Provide the (X, Y) coordinate of the cell's center where the given text is located.  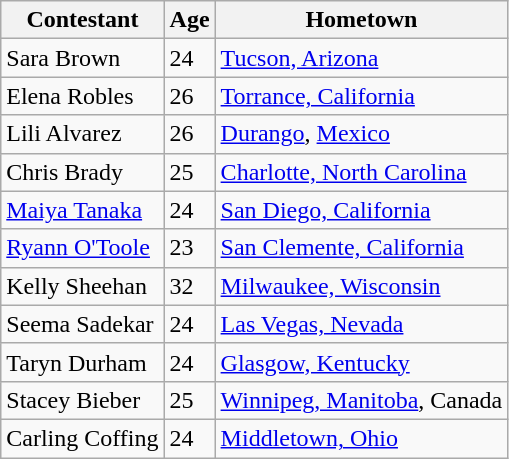
Tucson, Arizona (362, 58)
23 (190, 248)
Seema Sadekar (82, 324)
Middletown, Ohio (362, 438)
Milwaukee, Wisconsin (362, 286)
Carling Coffing (82, 438)
Ryann O'Toole (82, 248)
Elena Robles (82, 96)
Kelly Sheehan (82, 286)
San Diego, California (362, 210)
Stacey Bieber (82, 400)
Hometown (362, 20)
Charlotte, North Carolina (362, 172)
Durango, Mexico (362, 134)
Glasgow, Kentucky (362, 362)
Contestant (82, 20)
Winnipeg, Manitoba, Canada (362, 400)
Taryn Durham (82, 362)
32 (190, 286)
Las Vegas, Nevada (362, 324)
Chris Brady (82, 172)
San Clemente, California (362, 248)
Torrance, California (362, 96)
Sara Brown (82, 58)
Maiya Tanaka (82, 210)
Age (190, 20)
Lili Alvarez (82, 134)
